Find where the given text appears and provide that cell's center as [X, Y] coordinate. 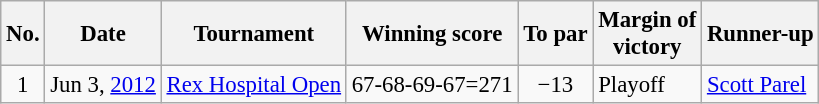
Rex Hospital Open [254, 85]
−13 [556, 85]
Scott Parel [760, 85]
Margin ofvictory [648, 34]
Winning score [432, 34]
Tournament [254, 34]
Playoff [648, 85]
67-68-69-67=271 [432, 85]
To par [556, 34]
No. [23, 34]
Jun 3, 2012 [103, 85]
1 [23, 85]
Runner-up [760, 34]
Date [103, 34]
